From the cell containing the given text, extract its center point as (x, y) coordinate. 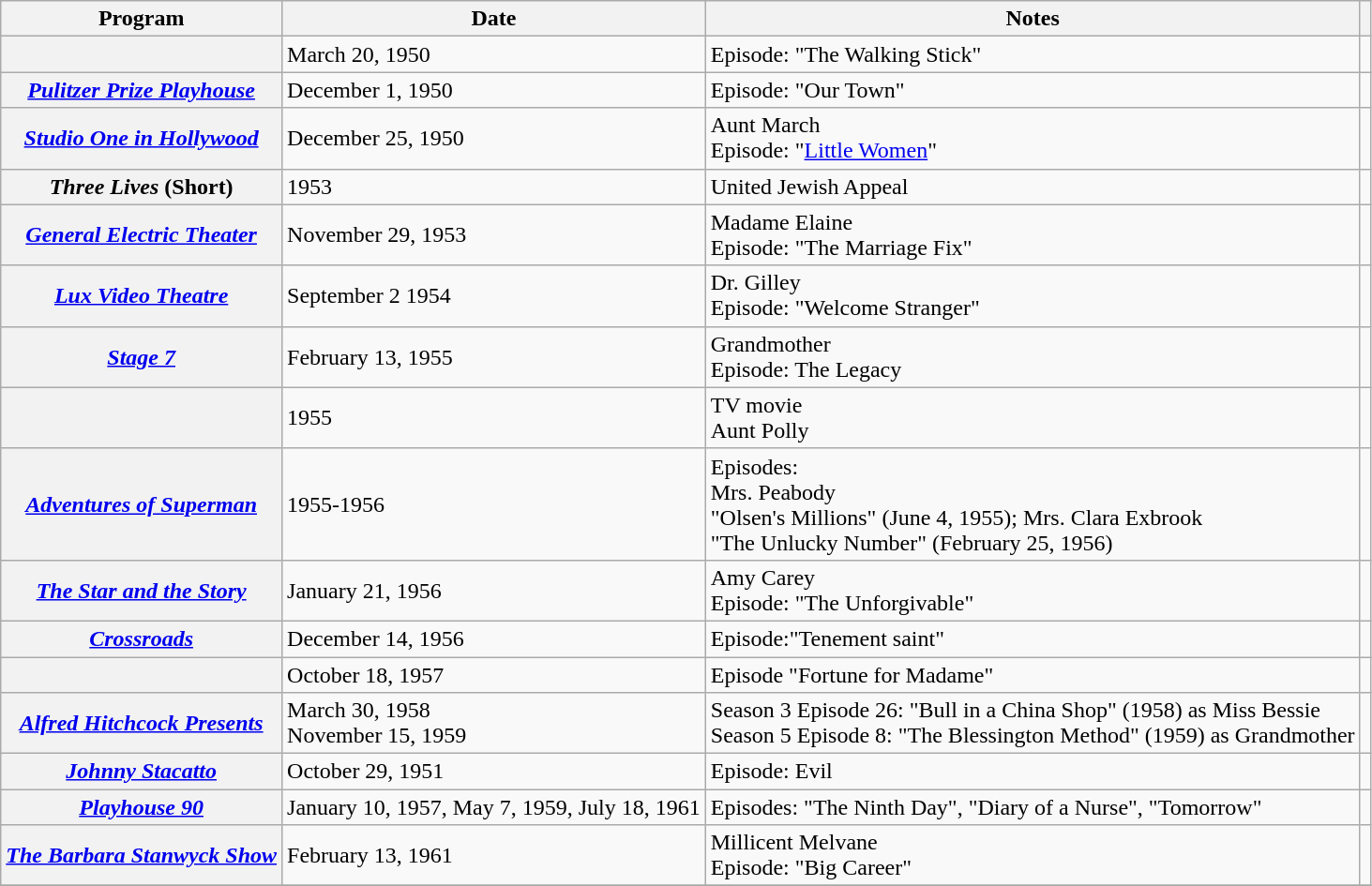
Episodes:Mrs. Peabody"Olsen's Millions" (June 4, 1955); Mrs. Clara Exbrook"The Unlucky Number" (February 25, 1956) (1033, 504)
1953 (494, 187)
Crossroads (142, 638)
Season 3 Episode 26: "Bull in a China Shop" (1958) as Miss BessieSeason 5 Episode 8: "The Blessington Method" (1959) as Grandmother (1033, 724)
February 13, 1961 (494, 855)
December 25, 1950 (494, 139)
Episode: "The Walking Stick" (1033, 54)
December 14, 1956 (494, 638)
Notes (1033, 19)
1955-1956 (494, 504)
Program (142, 19)
GrandmotherEpisode: The Legacy (1033, 356)
March 20, 1950 (494, 54)
Pulitzer Prize Playhouse (142, 90)
October 29, 1951 (494, 772)
The Star and the Story (142, 591)
Alfred Hitchcock Presents (142, 724)
United Jewish Appeal (1033, 187)
November 29, 1953 (494, 234)
October 18, 1957 (494, 674)
General Electric Theater (142, 234)
September 2 1954 (494, 296)
The Barbara Stanwyck Show (142, 855)
Adventures of Superman (142, 504)
February 13, 1955 (494, 356)
January 10, 1957, May 7, 1959, July 18, 1961 (494, 807)
Playhouse 90 (142, 807)
Aunt MarchEpisode: "Little Women" (1033, 139)
Johnny Stacatto (142, 772)
Stage 7 (142, 356)
Madame Elaine Episode: "The Marriage Fix" (1033, 234)
Episode: "Our Town" (1033, 90)
Amy CareyEpisode: "The Unforgivable" (1033, 591)
Dr. GilleyEpisode: "Welcome Stranger" (1033, 296)
December 1, 1950 (494, 90)
1955 (494, 418)
Episode: Evil (1033, 772)
Episode:"Tenement saint" (1033, 638)
Episodes: "The Ninth Day", "Diary of a Nurse", "Tomorrow" (1033, 807)
January 21, 1956 (494, 591)
Millicent MelvaneEpisode: "Big Career" (1033, 855)
Date (494, 19)
Episode "Fortune for Madame" (1033, 674)
TV movieAunt Polly (1033, 418)
Lux Video Theatre (142, 296)
Studio One in Hollywood (142, 139)
Three Lives (Short) (142, 187)
March 30, 1958November 15, 1959 (494, 724)
